Capture the cell that displays the provided text and extract its (X, Y) central coordinate. 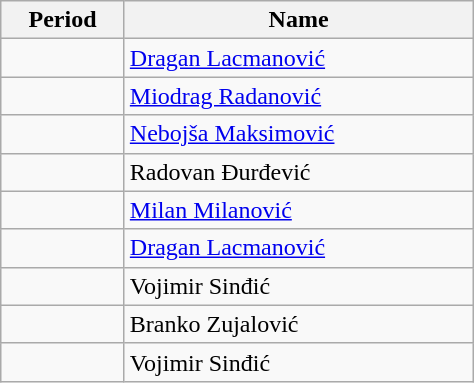
Name (298, 20)
Radovan Đurđević (298, 172)
Miodrag Radanović (298, 96)
Branko Zujalović (298, 324)
Nebojša Maksimović (298, 134)
Period (63, 20)
Milan Milanović (298, 210)
